Return [X, Y] of the center of cell containing provided text 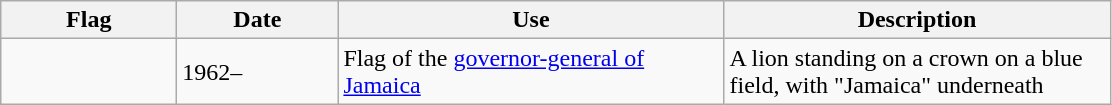
Description [917, 20]
1962– [258, 72]
A lion standing on a crown on a blue field, with "Jamaica" underneath [917, 72]
Use [531, 20]
Flag of the governor-general of Jamaica [531, 72]
Flag [89, 20]
Date [258, 20]
